Return the (x, y) coordinate for the center point of the cell that contains the specified text.  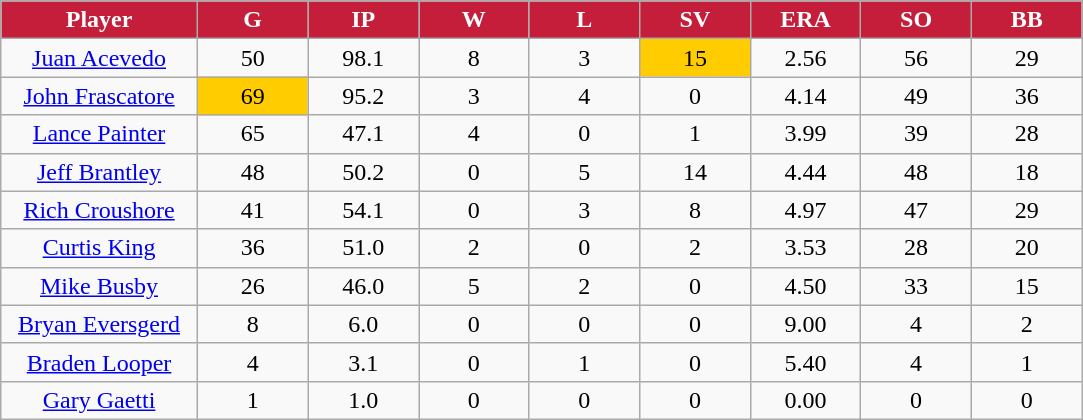
20 (1026, 248)
Braden Looper (100, 362)
51.0 (364, 248)
6.0 (364, 324)
50.2 (364, 172)
Gary Gaetti (100, 400)
4.44 (806, 172)
0.00 (806, 400)
Lance Painter (100, 134)
47.1 (364, 134)
3.53 (806, 248)
14 (696, 172)
John Frascatore (100, 96)
26 (252, 286)
56 (916, 58)
BB (1026, 20)
18 (1026, 172)
9.00 (806, 324)
54.1 (364, 210)
98.1 (364, 58)
47 (916, 210)
49 (916, 96)
Juan Acevedo (100, 58)
Mike Busby (100, 286)
Bryan Eversgerd (100, 324)
1.0 (364, 400)
IP (364, 20)
3.1 (364, 362)
SV (696, 20)
Player (100, 20)
95.2 (364, 96)
Curtis King (100, 248)
Rich Croushore (100, 210)
65 (252, 134)
SO (916, 20)
33 (916, 286)
69 (252, 96)
39 (916, 134)
46.0 (364, 286)
4.97 (806, 210)
50 (252, 58)
W (474, 20)
3.99 (806, 134)
2.56 (806, 58)
Jeff Brantley (100, 172)
ERA (806, 20)
5.40 (806, 362)
4.14 (806, 96)
41 (252, 210)
4.50 (806, 286)
L (584, 20)
G (252, 20)
